Detect which cell encompasses the target text, then output its (X, Y) center coordinate. 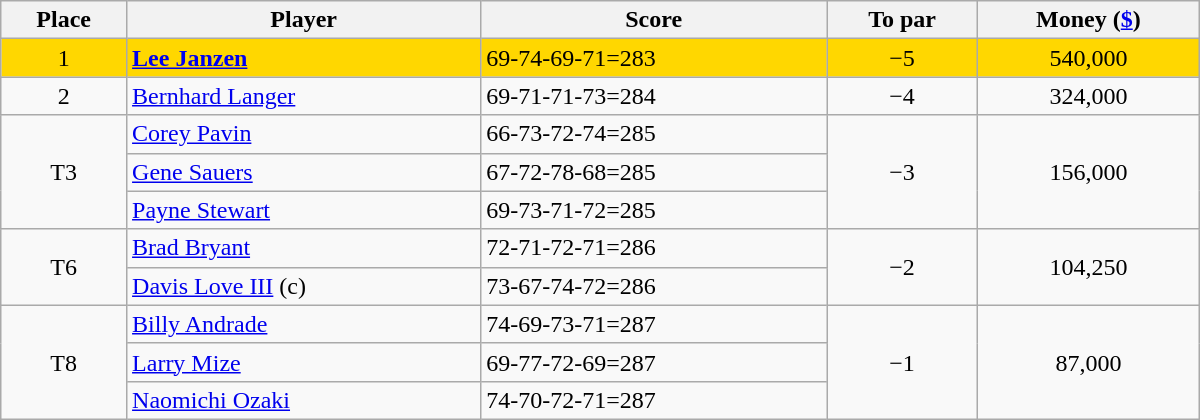
T6 (64, 267)
104,250 (1089, 267)
T3 (64, 172)
−3 (902, 172)
T8 (64, 362)
Naomichi Ozaki (304, 400)
2 (64, 96)
Player (304, 20)
72-71-72-71=286 (654, 248)
69-77-72-69=287 (654, 362)
67-72-78-68=285 (654, 172)
74-70-72-71=287 (654, 400)
69-73-71-72=285 (654, 210)
To par (902, 20)
Payne Stewart (304, 210)
Place (64, 20)
540,000 (1089, 58)
−1 (902, 362)
Money ($) (1089, 20)
Larry Mize (304, 362)
Davis Love III (c) (304, 286)
69-74-69-71=283 (654, 58)
Score (654, 20)
−5 (902, 58)
Gene Sauers (304, 172)
73-67-74-72=286 (654, 286)
Corey Pavin (304, 134)
Billy Andrade (304, 324)
Lee Janzen (304, 58)
−4 (902, 96)
87,000 (1089, 362)
324,000 (1089, 96)
69-71-71-73=284 (654, 96)
−2 (902, 267)
Brad Bryant (304, 248)
66-73-72-74=285 (654, 134)
156,000 (1089, 172)
74-69-73-71=287 (654, 324)
Bernhard Langer (304, 96)
1 (64, 58)
